Provide the [X, Y] coordinate of the cell's center where the given text is located.  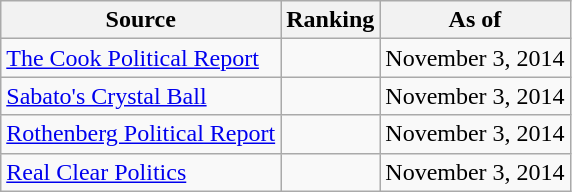
Sabato's Crystal Ball [141, 96]
Source [141, 20]
Ranking [330, 20]
Rothenberg Political Report [141, 134]
Real Clear Politics [141, 172]
The Cook Political Report [141, 58]
As of [475, 20]
